From the cell containing the given text, extract its center point as [X, Y] coordinate. 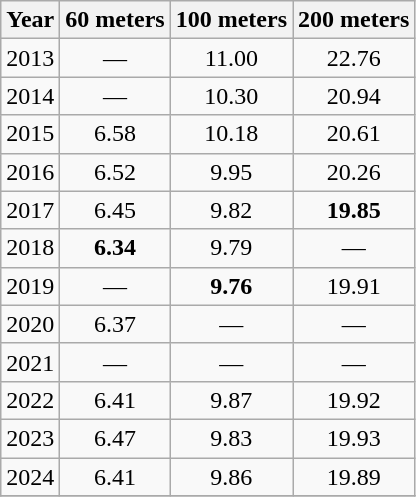
200 meters [353, 20]
9.83 [231, 438]
10.18 [231, 134]
20.26 [353, 172]
2021 [30, 362]
Year [30, 20]
10.30 [231, 96]
2013 [30, 58]
22.76 [353, 58]
100 meters [231, 20]
2023 [30, 438]
9.82 [231, 210]
19.93 [353, 438]
2016 [30, 172]
6.47 [115, 438]
9.87 [231, 400]
2024 [30, 477]
19.91 [353, 286]
9.76 [231, 286]
60 meters [115, 20]
19.89 [353, 477]
19.92 [353, 400]
20.61 [353, 134]
9.79 [231, 248]
2019 [30, 286]
6.52 [115, 172]
20.94 [353, 96]
19.85 [353, 210]
2020 [30, 324]
6.58 [115, 134]
6.34 [115, 248]
2017 [30, 210]
9.95 [231, 172]
2014 [30, 96]
6.37 [115, 324]
2022 [30, 400]
11.00 [231, 58]
2015 [30, 134]
6.45 [115, 210]
9.86 [231, 477]
2018 [30, 248]
